Extract the [X, Y] coordinate from the center of the cell holding the provided text.  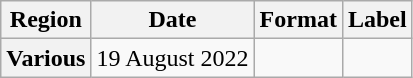
Various [46, 58]
Format [298, 20]
Date [172, 20]
Region [46, 20]
19 August 2022 [172, 58]
Label [377, 20]
